Search for the cell housing the specified text and yield its (X, Y) center coordinate. 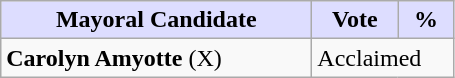
% (426, 20)
Vote (355, 20)
Mayoral Candidate (156, 20)
Carolyn Amyotte (X) (156, 58)
Acclaimed (383, 58)
